Search for the cell housing the specified text and yield its (x, y) center coordinate. 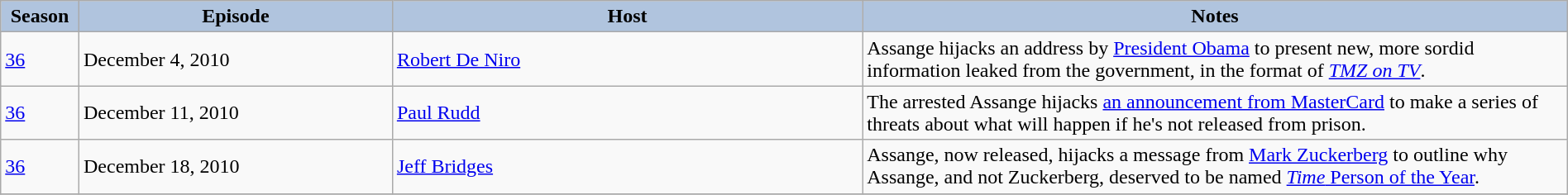
Host (627, 17)
December 4, 2010 (235, 59)
Assange hijacks an address by President Obama to present new, more sordid information leaked from the government, in the format of TMZ on TV. (1216, 59)
Jeff Bridges (627, 167)
Episode (235, 17)
Paul Rudd (627, 112)
Season (40, 17)
December 11, 2010 (235, 112)
December 18, 2010 (235, 167)
The arrested Assange hijacks an announcement from MasterCard to make a series of threats about what will happen if he's not released from prison. (1216, 112)
Robert De Niro (627, 59)
Notes (1216, 17)
